From the cell containing the given text, extract its center point as (X, Y) coordinate. 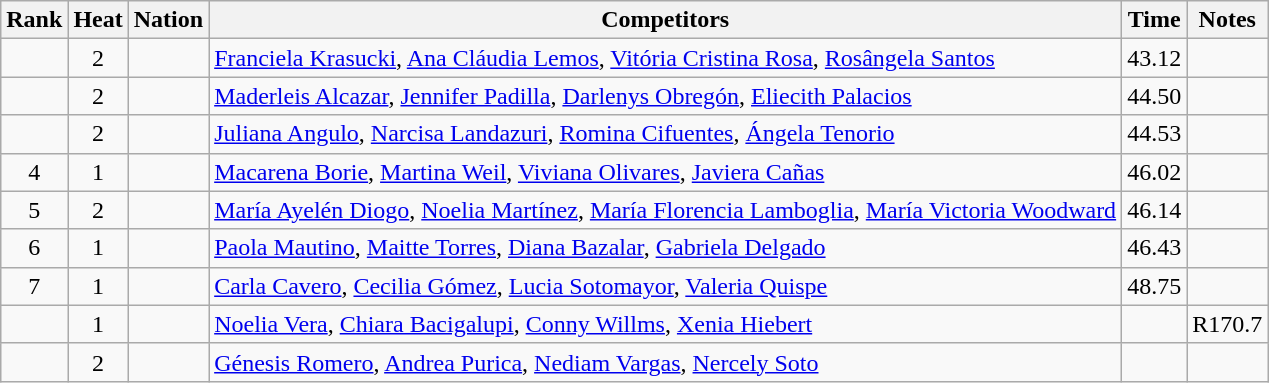
R170.7 (1228, 324)
48.75 (1154, 286)
44.53 (1154, 134)
Nation (168, 20)
Notes (1228, 20)
Heat (98, 20)
Carla Cavero, Cecilia Gómez, Lucia Sotomayor, Valeria Quispe (666, 286)
Maderleis Alcazar, Jennifer Padilla, Darlenys Obregón, Eliecith Palacios (666, 96)
María Ayelén Diogo, Noelia Martínez, María Florencia Lamboglia, María Victoria Woodward (666, 210)
43.12 (1154, 58)
46.02 (1154, 172)
Franciela Krasucki, Ana Cláudia Lemos, Vitória Cristina Rosa, Rosângela Santos (666, 58)
Macarena Borie, Martina Weil, Viviana Olivares, Javiera Cañas (666, 172)
Noelia Vera, Chiara Bacigalupi, Conny Willms, Xenia Hiebert (666, 324)
Juliana Angulo, Narcisa Landazuri, Romina Cifuentes, Ángela Tenorio (666, 134)
Time (1154, 20)
7 (34, 286)
Competitors (666, 20)
46.43 (1154, 248)
Paola Mautino, Maitte Torres, Diana Bazalar, Gabriela Delgado (666, 248)
44.50 (1154, 96)
Rank (34, 20)
Génesis Romero, Andrea Purica, Nediam Vargas, Nercely Soto (666, 362)
5 (34, 210)
4 (34, 172)
6 (34, 248)
46.14 (1154, 210)
